Detect which cell encompasses the target text, then output its [x, y] center coordinate. 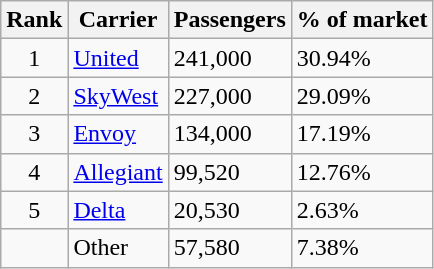
% of market [362, 20]
Other [118, 248]
17.19% [362, 134]
134,000 [230, 134]
Allegiant [118, 172]
7.38% [362, 248]
5 [34, 210]
Rank [34, 20]
20,530 [230, 210]
4 [34, 172]
Passengers [230, 20]
SkyWest [118, 96]
30.94% [362, 58]
227,000 [230, 96]
99,520 [230, 172]
57,580 [230, 248]
Delta [118, 210]
Carrier [118, 20]
2.63% [362, 210]
Envoy [118, 134]
3 [34, 134]
12.76% [362, 172]
241,000 [230, 58]
29.09% [362, 96]
2 [34, 96]
1 [34, 58]
United [118, 58]
